Capture the cell that displays the provided text and extract its (x, y) central coordinate. 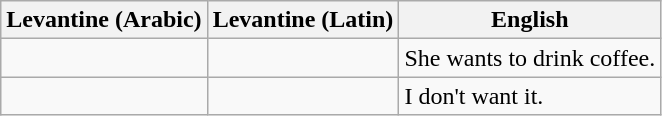
English (530, 20)
Levantine (Latin) (303, 20)
She wants to drink coffee. (530, 58)
Levantine (Arabic) (104, 20)
I don't want it. (530, 96)
